Pinpoint the cell where the given text exists, returning its (x, y) midpoint coordinate. 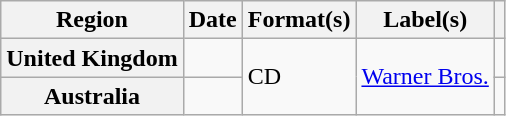
Warner Bros. (425, 77)
Date (212, 20)
Region (92, 20)
Label(s) (425, 20)
United Kingdom (92, 58)
CD (299, 77)
Format(s) (299, 20)
Australia (92, 96)
